Search for the cell housing the specified text and yield its (X, Y) center coordinate. 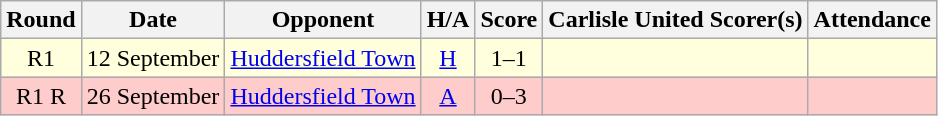
0–3 (509, 96)
Opponent (323, 20)
H/A (448, 20)
R1 R (41, 96)
Score (509, 20)
A (448, 96)
Date (153, 20)
Attendance (872, 20)
26 September (153, 96)
12 September (153, 58)
R1 (41, 58)
H (448, 58)
Carlisle United Scorer(s) (676, 20)
1–1 (509, 58)
Round (41, 20)
